Output the (X, Y) coordinate of the center of the cell containing the given text.  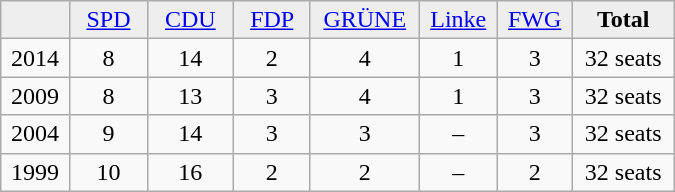
FWG (534, 20)
Linke (458, 20)
10 (108, 172)
1999 (36, 172)
9 (108, 134)
FDP (272, 20)
2009 (36, 96)
2014 (36, 58)
Total (623, 20)
GRÜNE (364, 20)
16 (190, 172)
13 (190, 96)
2004 (36, 134)
SPD (108, 20)
CDU (190, 20)
